Return (X, Y) of the center of cell containing provided text 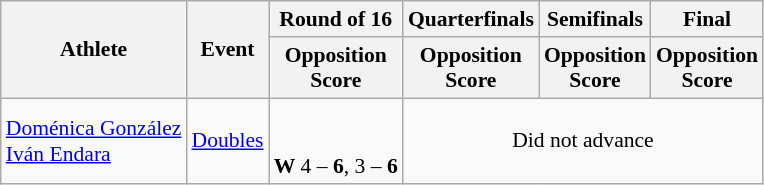
Event (227, 50)
Athlete (94, 50)
Final (707, 19)
Round of 16 (336, 19)
Doubles (227, 142)
Doménica GonzálezIván Endara (94, 142)
Semifinals (595, 19)
W 4 – 6, 3 – 6 (336, 142)
Did not advance (583, 142)
Quarterfinals (471, 19)
